Provide the [X, Y] coordinate of the cell's center where the given text is located.  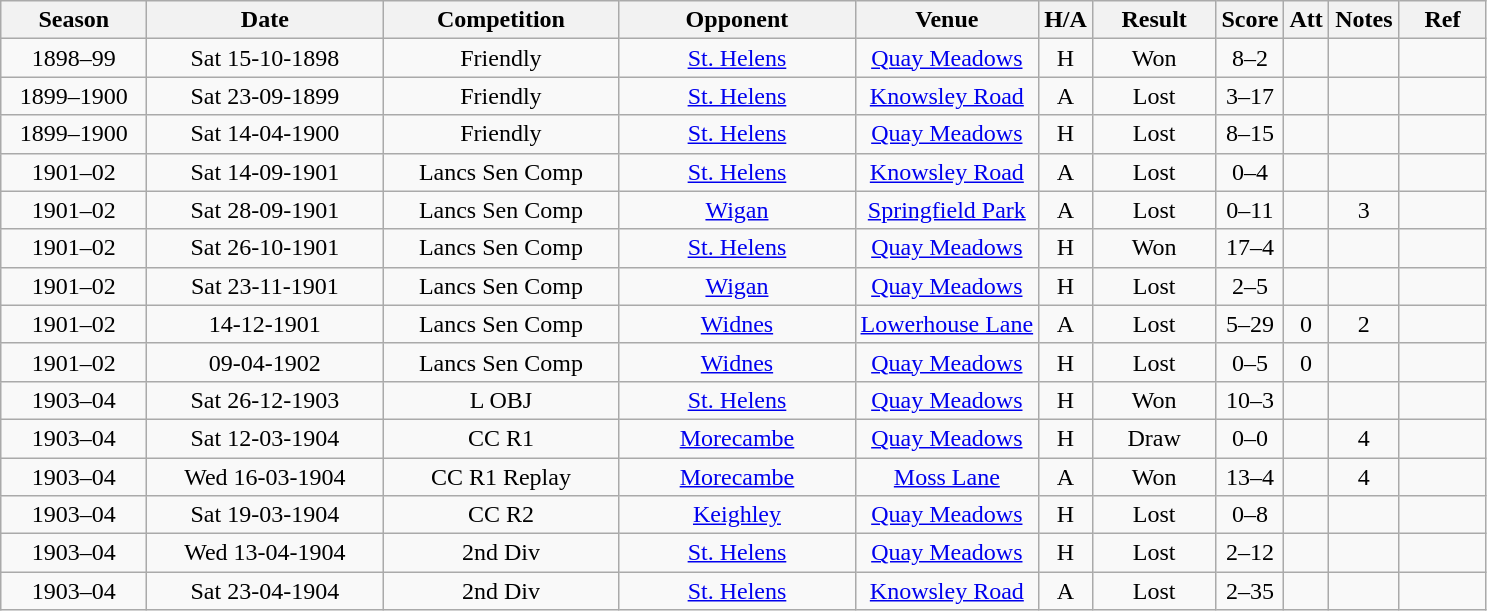
Venue [947, 20]
Sat 26-12-1903 [265, 400]
Springfield Park [947, 210]
Season [74, 20]
5–29 [1250, 324]
Sat 26-10-1901 [265, 248]
0–4 [1250, 172]
Opponent [737, 20]
0–0 [1250, 438]
CC R1 [501, 438]
1898–99 [74, 58]
Moss Lane [947, 477]
Sat 23-11-1901 [265, 286]
Sat 14-09-1901 [265, 172]
Result [1154, 20]
L OBJ [501, 400]
17–4 [1250, 248]
0–5 [1250, 362]
Sat 23-09-1899 [265, 96]
2–35 [1250, 591]
0–11 [1250, 210]
14-12-1901 [265, 324]
8–2 [1250, 58]
Notes [1364, 20]
Draw [1154, 438]
8–15 [1250, 134]
Sat 19-03-1904 [265, 515]
Competition [501, 20]
0–8 [1250, 515]
Lowerhouse Lane [947, 324]
Sat 14-04-1900 [265, 134]
Date [265, 20]
Sat 23-04-1904 [265, 591]
2–12 [1250, 553]
Sat 28-09-1901 [265, 210]
3–17 [1250, 96]
CC R1 Replay [501, 477]
Sat 12-03-1904 [265, 438]
Ref [1442, 20]
Keighley [737, 515]
2 [1364, 324]
Att [1306, 20]
Wed 16-03-1904 [265, 477]
H/A [1066, 20]
3 [1364, 210]
Score [1250, 20]
Sat 15-10-1898 [265, 58]
09-04-1902 [265, 362]
CC R2 [501, 515]
2–5 [1250, 286]
Wed 13-04-1904 [265, 553]
10–3 [1250, 400]
13–4 [1250, 477]
